Capture the cell that displays the provided text and extract its [x, y] central coordinate. 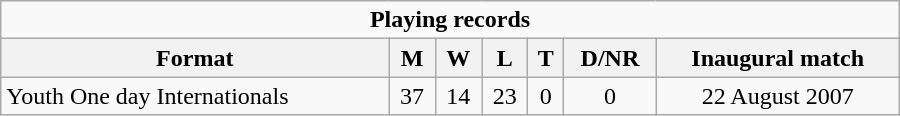
Inaugural match [778, 58]
D/NR [610, 58]
L [505, 58]
37 [412, 96]
T [546, 58]
23 [505, 96]
14 [458, 96]
Playing records [450, 20]
22 August 2007 [778, 96]
W [458, 58]
Youth One day Internationals [195, 96]
M [412, 58]
Format [195, 58]
